Identify which cell holds the provided text, then report its (X, Y) central coordinate. 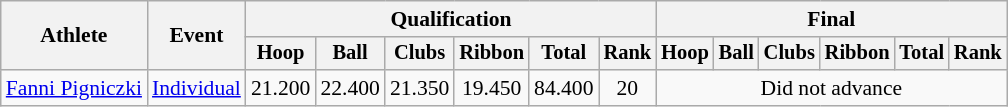
84.400 (564, 88)
Qualification (451, 19)
19.450 (492, 88)
Did not advance (831, 88)
Athlete (74, 36)
Fanni Pigniczki (74, 88)
Individual (196, 88)
Event (196, 36)
Final (831, 19)
21.350 (420, 88)
20 (628, 88)
22.400 (350, 88)
21.200 (280, 88)
